Pinpoint the cell where the given text exists, returning its [x, y] midpoint coordinate. 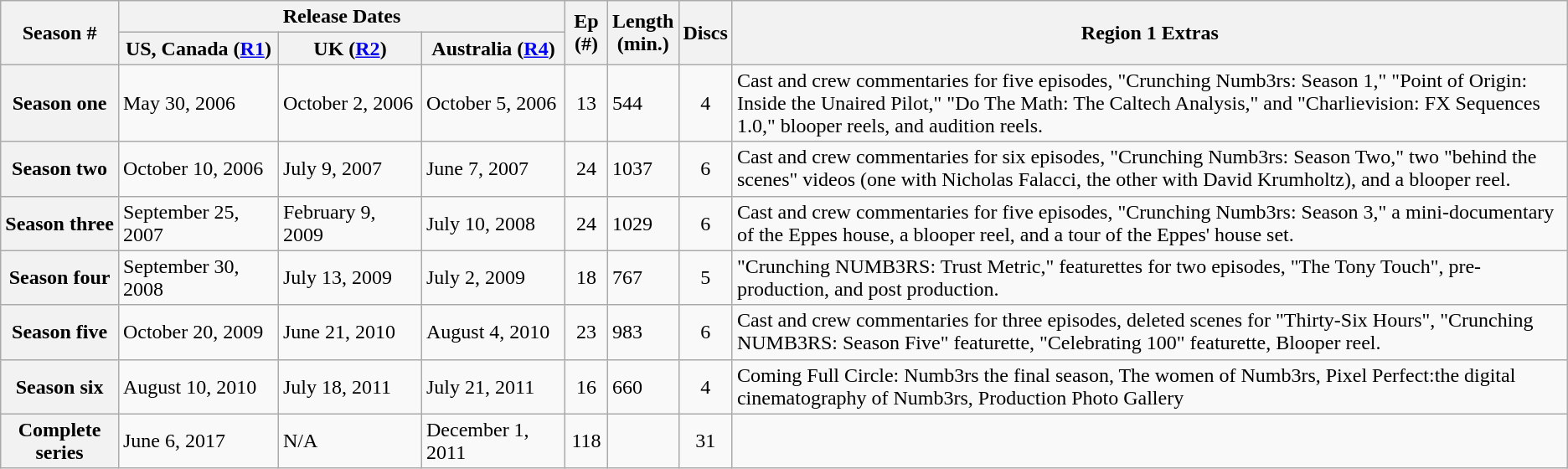
July 18, 2011 [350, 387]
983 [643, 332]
October 5, 2006 [493, 103]
Discs [705, 33]
Complete series [60, 441]
18 [586, 278]
February 9, 2009 [350, 223]
660 [643, 387]
July 13, 2009 [350, 278]
Season one [60, 103]
June 6, 2017 [198, 441]
September 30, 2008 [198, 278]
August 4, 2010 [493, 332]
16 [586, 387]
August 10, 2010 [198, 387]
31 [705, 441]
June 7, 2007 [493, 169]
767 [643, 278]
October 10, 2006 [198, 169]
October 2, 2006 [350, 103]
Region 1 Extras [1149, 33]
October 20, 2009 [198, 332]
118 [586, 441]
Season six [60, 387]
1029 [643, 223]
"Crunching NUMB3RS: Trust Metric," featurettes for two episodes, "The Tony Touch", pre-production, and post production. [1149, 278]
Season five [60, 332]
July 9, 2007 [350, 169]
September 25, 2007 [198, 223]
Season four [60, 278]
December 1, 2011 [493, 441]
13 [586, 103]
544 [643, 103]
July 21, 2011 [493, 387]
Season three [60, 223]
23 [586, 332]
Ep(#) [586, 33]
Length(min.) [643, 33]
Release Dates [342, 17]
1037 [643, 169]
5 [705, 278]
US, Canada (R1) [198, 49]
Coming Full Circle: Numb3rs the final season, The women of Numb3rs, Pixel Perfect:the digital cinematography of Numb3rs, Production Photo Gallery [1149, 387]
UK (R2) [350, 49]
June 21, 2010 [350, 332]
N/A [350, 441]
Season two [60, 169]
Australia (R4) [493, 49]
July 2, 2009 [493, 278]
May 30, 2006 [198, 103]
Season # [60, 33]
July 10, 2008 [493, 223]
